Detect which cell encompasses the target text, then output its [x, y] center coordinate. 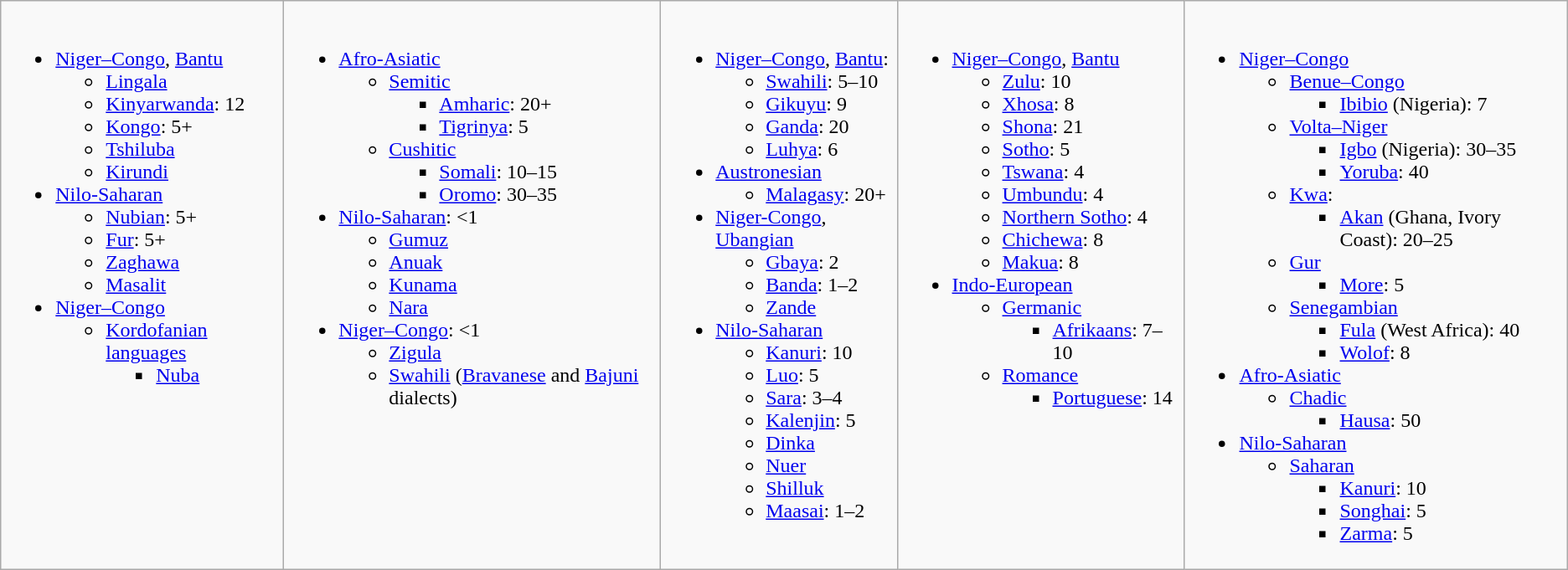
Niger–Congo, BantuLingalaKinyarwanda: 12Kongo: 5+TshilubaKirundiNilo-SaharanNubian: 5+Fur: 5+ZaghawaMasalitNiger–CongoKordofanian languagesNuba [142, 285]
